Capture the cell that displays the provided text and extract its [X, Y] central coordinate. 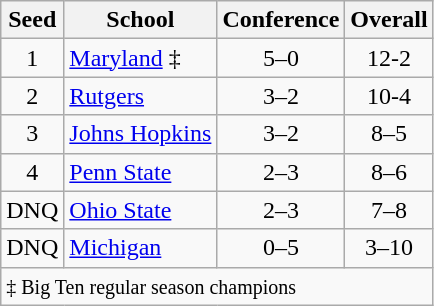
Maryland ‡ [140, 58]
2 [32, 96]
0–5 [281, 248]
7–8 [389, 210]
3–10 [389, 248]
5–0 [281, 58]
Rutgers [140, 96]
1 [32, 58]
4 [32, 172]
3 [32, 134]
Conference [281, 20]
Seed [32, 20]
Penn State [140, 172]
‡ Big Ten regular season champions [217, 286]
Overall [389, 20]
Ohio State [140, 210]
8–6 [389, 172]
Johns Hopkins [140, 134]
12-2 [389, 58]
10-4 [389, 96]
Michigan [140, 248]
School [140, 20]
8–5 [389, 134]
